Detect which cell encompasses the target text, then output its [x, y] center coordinate. 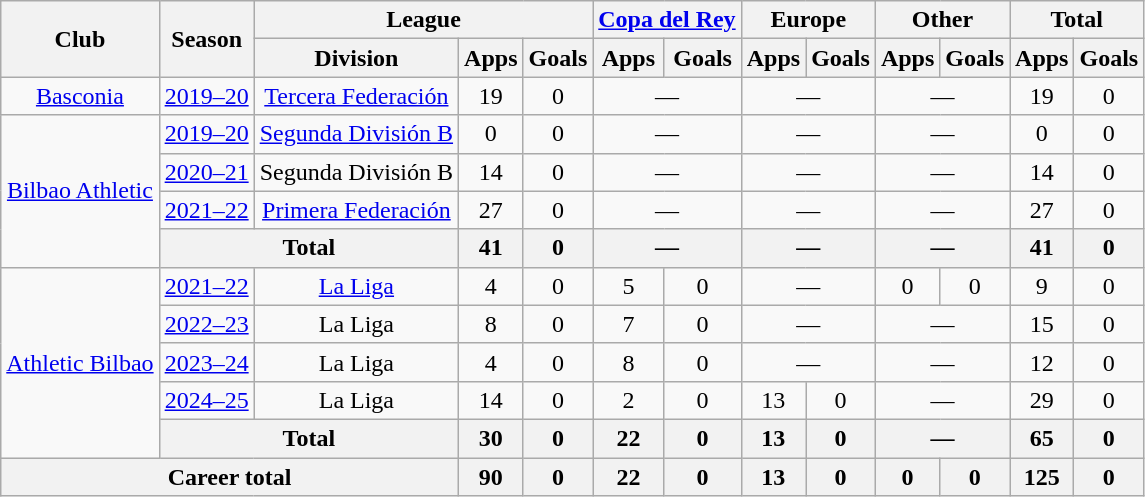
Basconia [80, 96]
Tercera Federación [356, 96]
Other [942, 20]
Europe [808, 20]
15 [1042, 324]
7 [628, 324]
12 [1042, 362]
2 [628, 400]
2023–24 [206, 362]
90 [491, 477]
30 [491, 438]
2022–23 [206, 324]
Athletic Bilbao [80, 362]
125 [1042, 477]
29 [1042, 400]
5 [628, 286]
9 [1042, 286]
League [424, 20]
Copa del Rey [667, 20]
Primera Federación [356, 210]
Bilbao Athletic [80, 191]
2020–21 [206, 172]
Division [356, 58]
Club [80, 39]
65 [1042, 438]
Career total [230, 477]
2024–25 [206, 400]
Season [206, 39]
